Pinpoint the cell where the given text exists, returning its (X, Y) midpoint coordinate. 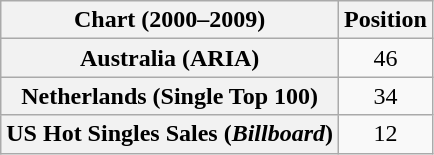
US Hot Singles Sales (Billboard) (170, 134)
46 (386, 58)
Position (386, 20)
Australia (ARIA) (170, 58)
12 (386, 134)
34 (386, 96)
Chart (2000–2009) (170, 20)
Netherlands (Single Top 100) (170, 96)
